Locate the cell with the specified text and output its (X, Y) center coordinate. 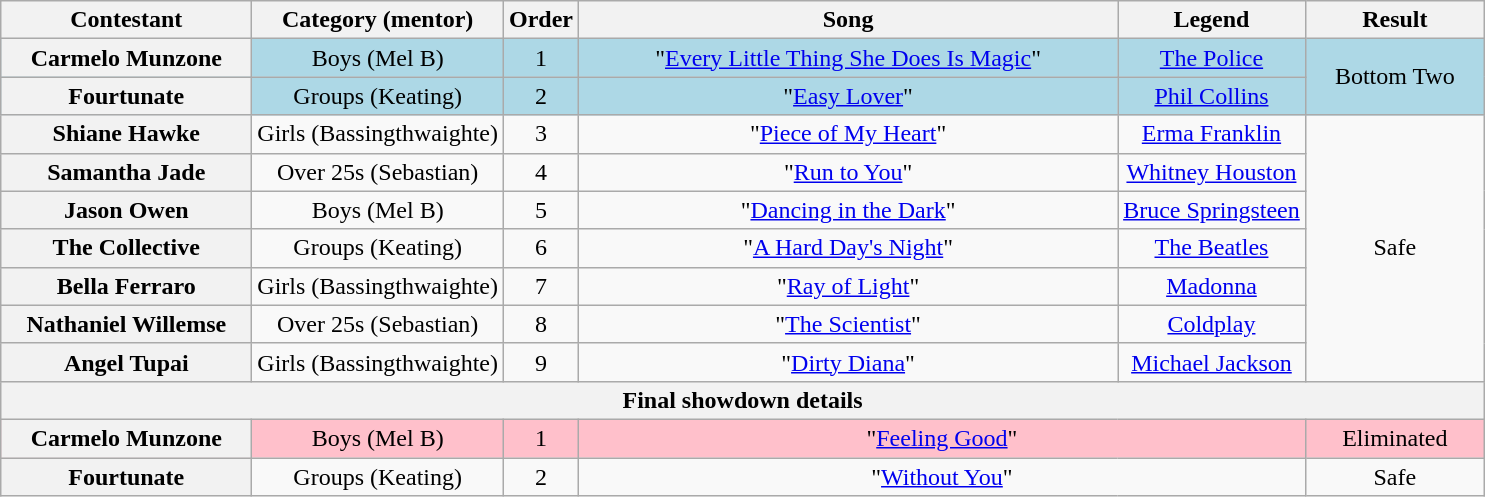
9 (542, 362)
Erma Franklin (1212, 134)
Angel Tupai (126, 362)
4 (542, 172)
Madonna (1212, 286)
Phil Collins (1212, 96)
"Run to You" (848, 172)
Coldplay (1212, 324)
Legend (1212, 20)
Bella Ferraro (126, 286)
Category (mentor) (378, 20)
5 (542, 210)
"Without You" (942, 477)
"Easy Lover" (848, 96)
Order (542, 20)
Song (848, 20)
6 (542, 248)
Eliminated (1394, 438)
The Collective (126, 248)
"Dirty Diana" (848, 362)
"Every Little Thing She Does Is Magic" (848, 58)
7 (542, 286)
The Beatles (1212, 248)
"The Scientist" (848, 324)
Final showdown details (743, 400)
Samantha Jade (126, 172)
Whitney Houston (1212, 172)
"Piece of My Heart" (848, 134)
3 (542, 134)
"Feeling Good" (942, 438)
"Dancing in the Dark" (848, 210)
Shiane Hawke (126, 134)
Nathaniel Willemse (126, 324)
Jason Owen (126, 210)
Michael Jackson (1212, 362)
Contestant (126, 20)
The Police (1212, 58)
8 (542, 324)
Bottom Two (1394, 77)
"Ray of Light" (848, 286)
Bruce Springsteen (1212, 210)
Result (1394, 20)
"A Hard Day's Night" (848, 248)
